Provide the (X, Y) coordinate of the cell's center where the given text is located.  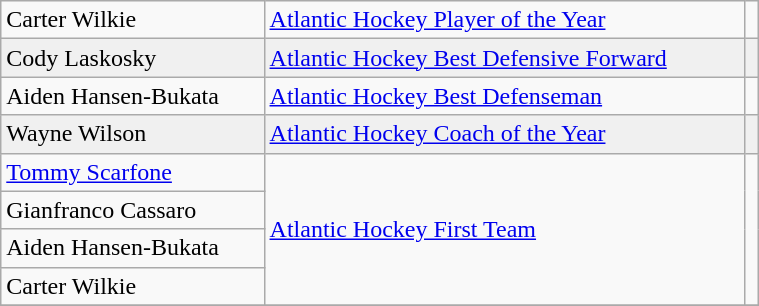
Wayne Wilson (132, 134)
Atlantic Hockey Player of the Year (504, 20)
Atlantic Hockey First Team (504, 229)
Cody Laskosky (132, 58)
Atlantic Hockey Coach of the Year (504, 134)
Gianfranco Cassaro (132, 210)
Atlantic Hockey Best Defensive Forward (504, 58)
Tommy Scarfone (132, 172)
Atlantic Hockey Best Defenseman (504, 96)
